Search for the cell housing the specified text and yield its [X, Y] center coordinate. 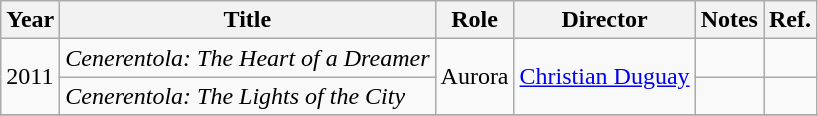
Christian Duguay [604, 77]
Year [30, 20]
Ref. [790, 20]
Cenerentola: The Heart of a Dreamer [248, 58]
2011 [30, 77]
Notes [729, 20]
Title [248, 20]
Director [604, 20]
Role [474, 20]
Aurora [474, 77]
Cenerentola: The Lights of the City [248, 96]
